Identify which cell holds the provided text, then report its (X, Y) central coordinate. 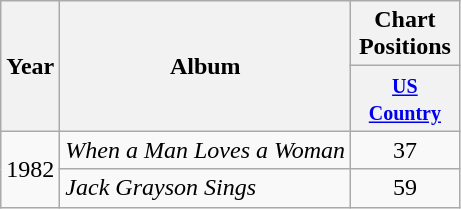
Chart Positions (406, 34)
Jack Grayson Sings (206, 188)
US Country (406, 98)
59 (406, 188)
Album (206, 66)
37 (406, 150)
When a Man Loves a Woman (206, 150)
1982 (30, 169)
Year (30, 66)
